From the cell containing the given text, extract its center point as [X, Y] coordinate. 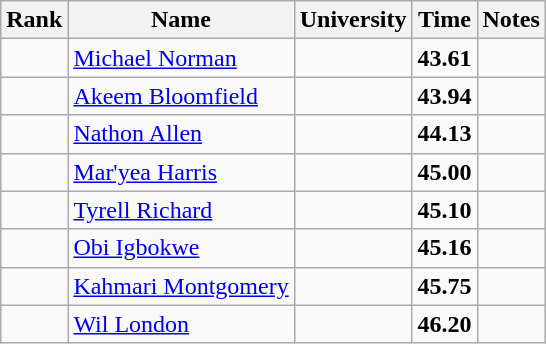
45.16 [444, 248]
Nathon Allen [181, 134]
45.10 [444, 210]
Notes [511, 20]
45.75 [444, 286]
Tyrell Richard [181, 210]
Name [181, 20]
University [353, 20]
Obi Igbokwe [181, 248]
Wil London [181, 324]
43.61 [444, 58]
Akeem Bloomfield [181, 96]
Mar'yea Harris [181, 172]
Time [444, 20]
45.00 [444, 172]
46.20 [444, 324]
43.94 [444, 96]
Michael Norman [181, 58]
44.13 [444, 134]
Kahmari Montgomery [181, 286]
Rank [34, 20]
